Determine the [X, Y] coordinate at the center of the cell enclosing the given text.  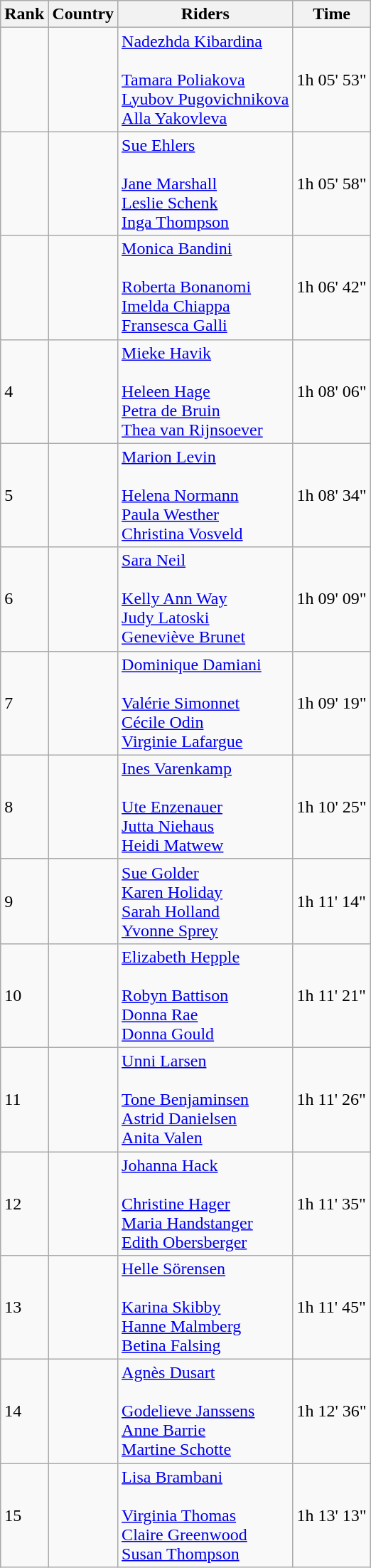
1h 11' 14" [331, 901]
Country [83, 14]
Lisa BrambaniVirginia Thomas Claire Greenwood Susan Thompson [205, 1515]
4 [24, 391]
1h 13' 13" [331, 1515]
Sue GolderKaren HolidaySarah HollandYvonne Sprey [205, 901]
Helle SörensenKarina Skibby Hanne Malmberg Betina Falsing [205, 1308]
12 [24, 1203]
Time [331, 14]
Riders [205, 14]
Dominique DamianiValérie Simonnet Cécile Odin Virginie Lafargue [205, 703]
8 [24, 807]
Rank [24, 14]
5 [24, 495]
Nadezhda KibardinaTamara Poliakova Lyubov Pugovichnikova Alla Yakovleva [205, 80]
Agnès DusartGodelieve Janssens Anne Barrie Martine Schotte [205, 1411]
Monica BandiniRoberta Bonanomi Imelda Chiappa Fransesca Galli [205, 287]
1h 11' 21" [331, 995]
13 [24, 1308]
1h 05' 53" [331, 80]
1h 11' 45" [331, 1308]
Marion LevinHelena Normann Paula Westher Christina Vosveld [205, 495]
1h 11' 35" [331, 1203]
1h 12' 36" [331, 1411]
1h 10' 25" [331, 807]
1h 08' 06" [331, 391]
15 [24, 1515]
10 [24, 995]
Sara NeilKelly Ann Way Judy Latoski Geneviève Brunet [205, 599]
1h 08' 34" [331, 495]
1h 06' 42" [331, 287]
Ines VarenkampUte Enzenauer Jutta Niehaus Heidi Matwew [205, 807]
1h 09' 09" [331, 599]
11 [24, 1099]
9 [24, 901]
Elizabeth HeppleRobyn Battison Donna Rae Donna Gould [205, 995]
Mieke HavikHeleen Hage Petra de Bruin Thea van Rijnsoever [205, 391]
Sue EhlersJane Marshall Leslie Schenk Inga Thompson [205, 184]
14 [24, 1411]
7 [24, 703]
1h 11' 26" [331, 1099]
1h 05' 58" [331, 184]
Johanna HackChristine Hager Maria Handstanger Edith Obersberger [205, 1203]
1h 09' 19" [331, 703]
Unni LarsenTone Benjaminsen Astrid Danielsen Anita Valen [205, 1099]
6 [24, 599]
